Capture the cell that displays the provided text and extract its (X, Y) central coordinate. 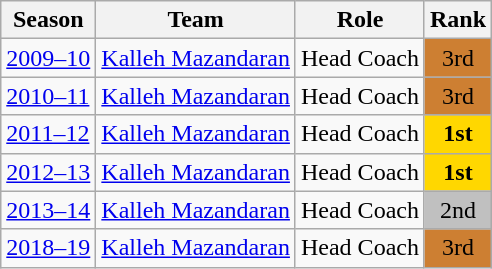
Team (196, 20)
2013–14 (48, 210)
2nd (458, 210)
Role (360, 20)
Season (48, 20)
2009–10 (48, 58)
2010–11 (48, 96)
2011–12 (48, 134)
2012–13 (48, 172)
2018–19 (48, 248)
Rank (458, 20)
